Extract the (X, Y) coordinate from the center of the cell holding the provided text.  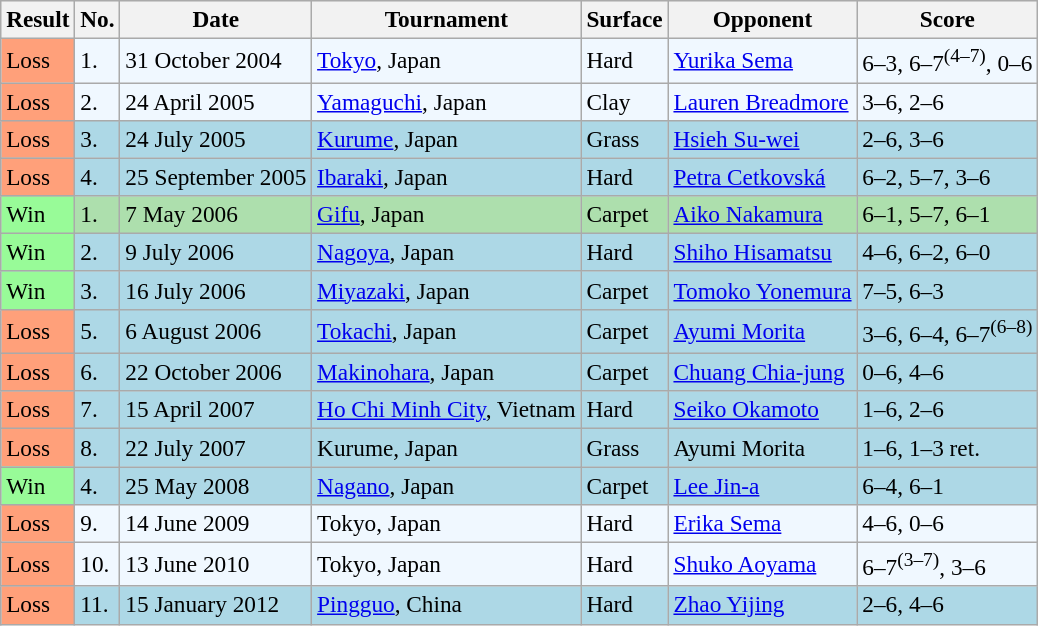
Gifu, Japan (446, 214)
7. (98, 410)
6 August 2006 (216, 331)
2–6, 3–6 (948, 139)
6–7(3–7), 3–6 (948, 564)
6–2, 5–7, 3–6 (948, 177)
Clay (624, 101)
Date (216, 19)
2–6, 4–6 (948, 605)
4–6, 6–2, 6–0 (948, 252)
3–6, 6–4, 6–7(6–8) (948, 331)
0–6, 4–6 (948, 372)
11. (98, 605)
24 April 2005 (216, 101)
Ho Chi Minh City, Vietnam (446, 410)
Aiko Nakamura (762, 214)
16 July 2006 (216, 290)
9. (98, 523)
Chuang Chia-jung (762, 372)
Lauren Breadmore (762, 101)
4–6, 0–6 (948, 523)
Pingguo, China (446, 605)
14 June 2009 (216, 523)
1–6, 2–6 (948, 410)
Petra Cetkovská (762, 177)
15 January 2012 (216, 605)
Tomoko Yonemura (762, 290)
Score (948, 19)
10. (98, 564)
6–4, 6–1 (948, 485)
25 September 2005 (216, 177)
Makinohara, Japan (446, 372)
6–1, 5–7, 6–1 (948, 214)
Yurika Sema (762, 60)
22 October 2006 (216, 372)
Result (38, 19)
7 May 2006 (216, 214)
Yamaguchi, Japan (446, 101)
15 April 2007 (216, 410)
5. (98, 331)
6–3, 6–7(4–7), 0–6 (948, 60)
Opponent (762, 19)
Erika Sema (762, 523)
Shiho Hisamatsu (762, 252)
7–5, 6–3 (948, 290)
31 October 2004 (216, 60)
3–6, 2–6 (948, 101)
Miyazaki, Japan (446, 290)
Lee Jin-a (762, 485)
Hsieh Su-wei (762, 139)
6. (98, 372)
Tournament (446, 19)
13 June 2010 (216, 564)
Ibaraki, Japan (446, 177)
Zhao Yijing (762, 605)
Nagano, Japan (446, 485)
9 July 2006 (216, 252)
Seiko Okamoto (762, 410)
No. (98, 19)
24 July 2005 (216, 139)
Tokachi, Japan (446, 331)
1–6, 1–3 ret. (948, 447)
8. (98, 447)
25 May 2008 (216, 485)
22 July 2007 (216, 447)
Surface (624, 19)
Nagoya, Japan (446, 252)
Shuko Aoyama (762, 564)
